From the cell containing the given text, extract its center point as [x, y] coordinate. 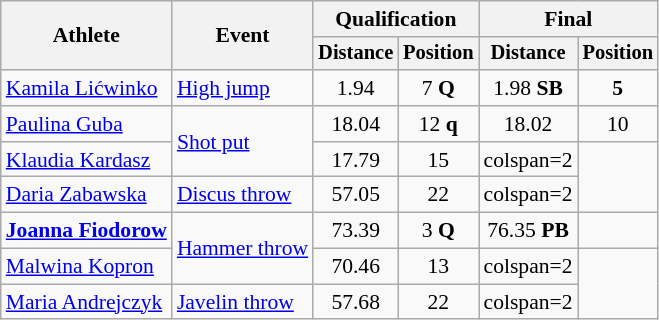
Kamila Lićwinko [86, 88]
76.35 PB [528, 231]
Shot put [242, 142]
73.39 [356, 231]
Athlete [86, 36]
57.05 [356, 195]
5 [618, 88]
Discus throw [242, 195]
57.68 [356, 302]
1.94 [356, 88]
Malwina Kopron [86, 267]
Klaudia Kardasz [86, 160]
18.02 [528, 124]
7 Q [438, 88]
Hammer throw [242, 248]
15 [438, 160]
High jump [242, 88]
17.79 [356, 160]
12 q [438, 124]
Paulina Guba [86, 124]
1.98 SB [528, 88]
Maria Andrejczyk [86, 302]
Final [568, 19]
Qualification [396, 19]
10 [618, 124]
70.46 [356, 267]
Javelin throw [242, 302]
Event [242, 36]
3 Q [438, 231]
Joanna Fiodorow [86, 231]
13 [438, 267]
18.04 [356, 124]
Daria Zabawska [86, 195]
